Find where the given text appears and provide that cell's center as (x, y) coordinate. 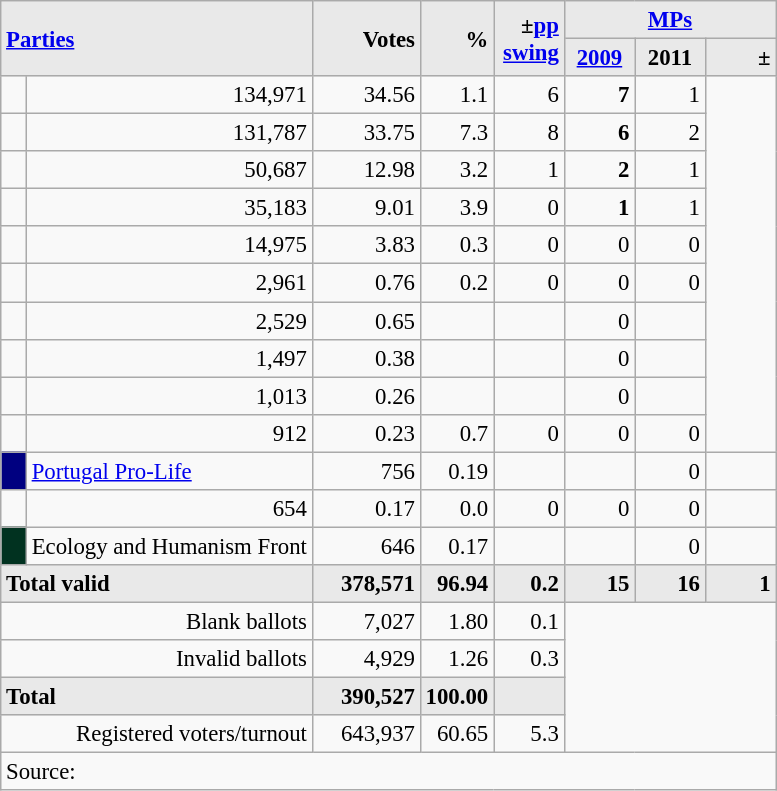
60.65 (456, 734)
Total (156, 697)
0.23 (366, 433)
100.00 (456, 697)
Invalid ballots (156, 659)
14,975 (169, 245)
34.56 (366, 95)
2009 (600, 58)
3.9 (456, 208)
131,787 (169, 133)
1,013 (169, 396)
Ecology and Humanism Front (169, 546)
1.26 (456, 659)
654 (169, 509)
1,497 (169, 358)
390,527 (366, 697)
5.3 (530, 734)
Votes (366, 38)
Total valid (156, 584)
912 (169, 433)
7 (600, 95)
756 (366, 471)
8 (530, 133)
Blank ballots (156, 621)
1.1 (456, 95)
9.01 (366, 208)
0.76 (366, 283)
Portugal Pro-Life (169, 471)
4,929 (366, 659)
% (456, 38)
MPs (670, 20)
0.1 (530, 621)
0.38 (366, 358)
378,571 (366, 584)
1.80 (456, 621)
3.2 (456, 170)
16 (670, 584)
33.75 (366, 133)
0.26 (366, 396)
0.19 (456, 471)
Source: (388, 772)
50,687 (169, 170)
Registered voters/turnout (156, 734)
2011 (670, 58)
0.65 (366, 321)
643,937 (366, 734)
7.3 (456, 133)
2,529 (169, 321)
Parties (156, 38)
± (740, 58)
96.94 (456, 584)
134,971 (169, 95)
7,027 (366, 621)
±pp swing (530, 38)
3.83 (366, 245)
0.0 (456, 509)
0.7 (456, 433)
15 (600, 584)
646 (366, 546)
12.98 (366, 170)
2,961 (169, 283)
35,183 (169, 208)
